Pinpoint the cell where the given text exists, returning its [x, y] midpoint coordinate. 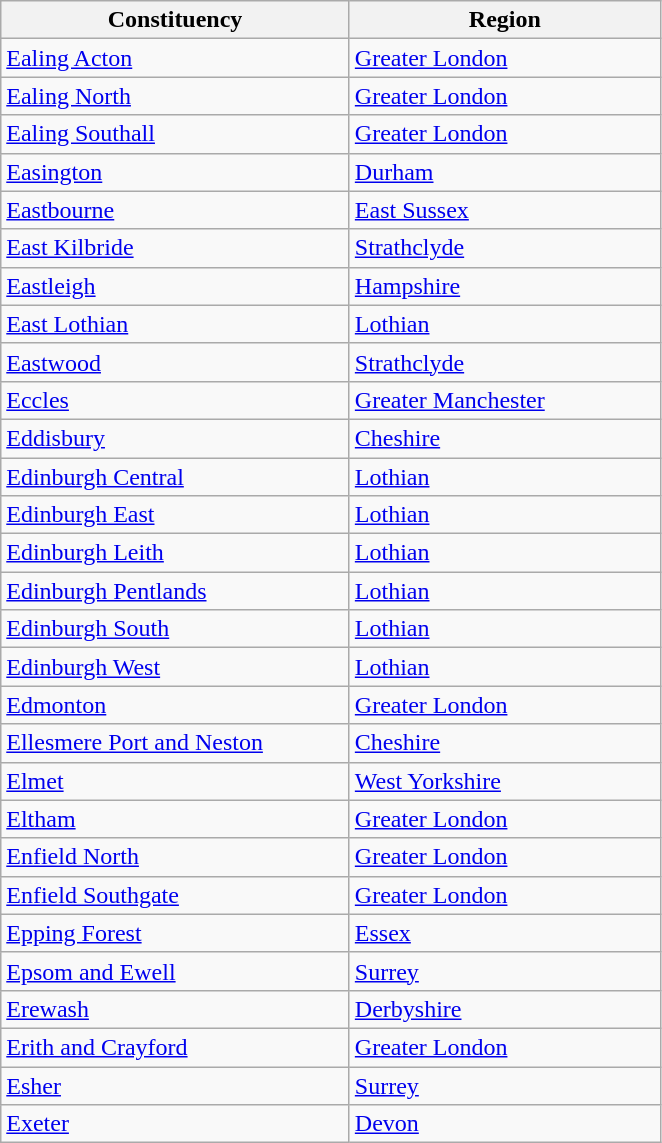
East Kilbride [176, 248]
West Yorkshire [504, 781]
Ealing North [176, 96]
Easington [176, 172]
Erewash [176, 1009]
Eltham [176, 819]
Eastleigh [176, 286]
Ealing Southall [176, 134]
Eddisbury [176, 438]
Esher [176, 1085]
Eastbourne [176, 210]
Constituency [176, 20]
Edinburgh Pentlands [176, 591]
East Lothian [176, 324]
Edmonton [176, 705]
Enfield North [176, 857]
Region [504, 20]
East Sussex [504, 210]
Epping Forest [176, 933]
Exeter [176, 1124]
Eastwood [176, 362]
Elmet [176, 781]
Edinburgh East [176, 515]
Ealing Acton [176, 58]
Devon [504, 1124]
Edinburgh West [176, 667]
Essex [504, 933]
Epsom and Ewell [176, 971]
Hampshire [504, 286]
Derbyshire [504, 1009]
Edinburgh South [176, 629]
Ellesmere Port and Neston [176, 743]
Erith and Crayford [176, 1047]
Durham [504, 172]
Edinburgh Central [176, 477]
Greater Manchester [504, 400]
Edinburgh Leith [176, 553]
Eccles [176, 400]
Enfield Southgate [176, 895]
